Extract the [x, y] coordinate from the center of the cell holding the provided text.  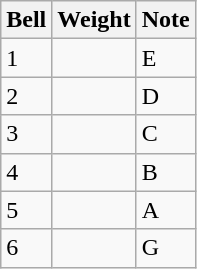
E [166, 58]
Weight [94, 20]
2 [26, 96]
5 [26, 210]
1 [26, 58]
B [166, 172]
Bell [26, 20]
C [166, 134]
G [166, 248]
D [166, 96]
3 [26, 134]
4 [26, 172]
6 [26, 248]
A [166, 210]
Note [166, 20]
